Pinpoint the cell where the given text exists, returning its [X, Y] midpoint coordinate. 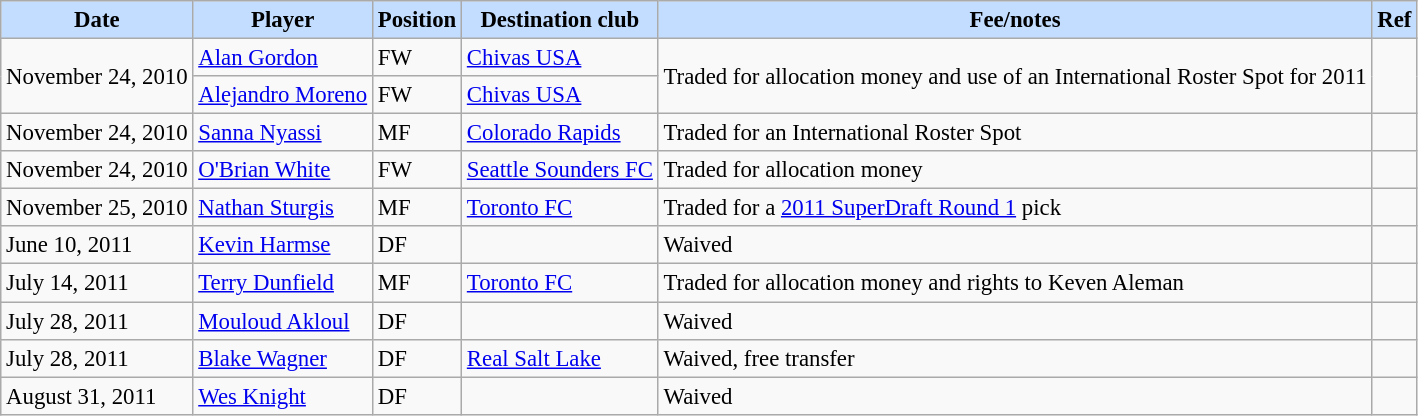
Seattle Sounders FC [560, 170]
Date [97, 20]
August 31, 2011 [97, 396]
Player [283, 20]
O'Brian White [283, 170]
Destination club [560, 20]
Alejandro Moreno [283, 95]
June 10, 2011 [97, 245]
Traded for allocation money and rights to Keven Aleman [1015, 283]
Waived, free transfer [1015, 358]
Terry Dunfield [283, 283]
July 14, 2011 [97, 283]
Traded for allocation money [1015, 170]
Traded for a 2011 SuperDraft Round 1 pick [1015, 208]
Ref [1394, 20]
Real Salt Lake [560, 358]
Sanna Nyassi [283, 133]
Alan Gordon [283, 58]
Position [416, 20]
November 25, 2010 [97, 208]
Kevin Harmse [283, 245]
Fee/notes [1015, 20]
Traded for allocation money and use of an International Roster Spot for 2011 [1015, 76]
Blake Wagner [283, 358]
Wes Knight [283, 396]
Colorado Rapids [560, 133]
Nathan Sturgis [283, 208]
Traded for an International Roster Spot [1015, 133]
Mouloud Akloul [283, 321]
